Locate the cell with the specified text and output its (x, y) center coordinate. 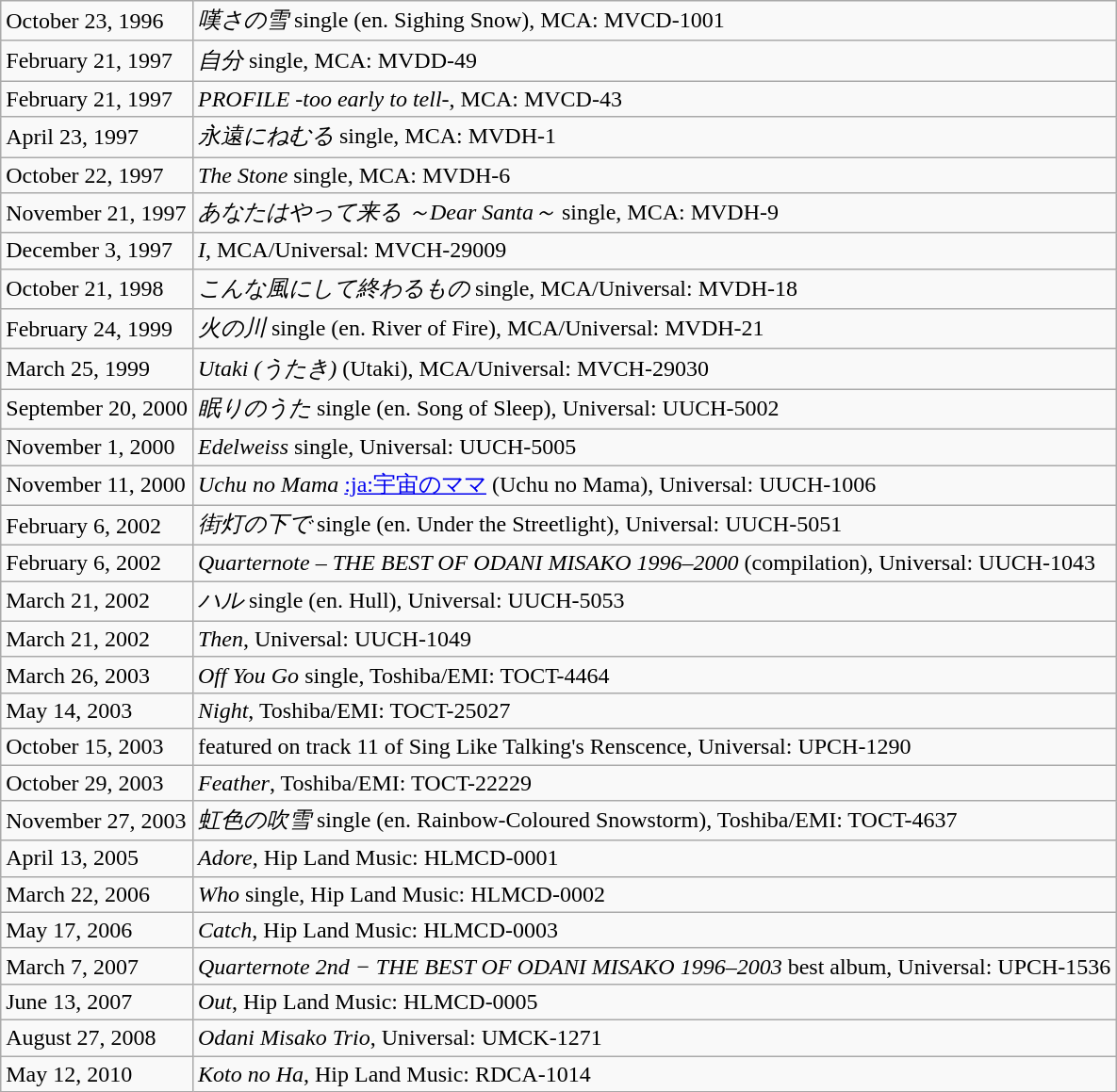
Off You Go single, Toshiba/EMI: TOCT-4464 (654, 675)
あなたはやって来る ～Dear Santa～ single, MCA: MVDH-9 (654, 213)
Edelweiss single, Universal: UUCH-5005 (654, 447)
Adore, Hip Land Music: HLMCD-0001 (654, 858)
ハル single (en. Hull), Universal: UUCH-5053 (654, 601)
April 23, 1997 (97, 138)
October 23, 1996 (97, 21)
Quarternote – THE BEST OF ODANI MISAKO 1996–2000 (compilation), Universal: UUCH-1043 (654, 563)
嘆さの雪 single (en. Sighing Snow), MCA: MVCD-1001 (654, 21)
PROFILE -too early to tell-, MCA: MVCD-43 (654, 99)
眠りのうた single (en. Song of Sleep), Universal: UUCH-5002 (654, 409)
October 15, 2003 (97, 746)
Night, Toshiba/EMI: TOCT-25027 (654, 710)
街灯の下で single (en. Under the Streetlight), Universal: UUCH-5051 (654, 526)
featured on track 11 of Sing Like Talking's Renscence, Universal: UPCH-1290 (654, 746)
September 20, 2000 (97, 409)
February 24, 1999 (97, 330)
December 3, 1997 (97, 251)
November 27, 2003 (97, 822)
June 13, 2007 (97, 1002)
Odani Misako Trio, Universal: UMCK-1271 (654, 1037)
Catch, Hip Land Music: HLMCD-0003 (654, 930)
Who single, Hip Land Music: HLMCD-0002 (654, 894)
November 1, 2000 (97, 447)
May 17, 2006 (97, 930)
Out, Hip Land Music: HLMCD-0005 (654, 1002)
自分 single, MCA: MVDD-49 (654, 60)
March 25, 1999 (97, 369)
October 22, 1997 (97, 174)
March 22, 2006 (97, 894)
May 12, 2010 (97, 1073)
永遠にねむる single, MCA: MVDH-1 (654, 138)
Uchu no Mama :ja:宇宙のママ (Uchu no Mama), Universal: UUCH-1006 (654, 486)
Koto no Ha, Hip Land Music: RDCA-1014 (654, 1073)
March 7, 2007 (97, 966)
August 27, 2008 (97, 1037)
Then, Universal: UUCH-1049 (654, 639)
May 14, 2003 (97, 710)
April 13, 2005 (97, 858)
虹色の吹雪 single (en. Rainbow-Coloured Snowstorm), Toshiba/EMI: TOCT-4637 (654, 822)
October 21, 1998 (97, 288)
November 21, 1997 (97, 213)
火の川 single (en. River of Fire), MCA/Universal: MVDH-21 (654, 330)
March 26, 2003 (97, 675)
Utaki (うたき) (Utaki), MCA/Universal: MVCH-29030 (654, 369)
Quarternote 2nd − THE BEST OF ODANI MISAKO 1996–2003 best album, Universal: UPCH-1536 (654, 966)
October 29, 2003 (97, 783)
I, MCA/Universal: MVCH-29009 (654, 251)
November 11, 2000 (97, 486)
Feather, Toshiba/EMI: TOCT-22229 (654, 783)
こんな風にして終わるもの single, MCA/Universal: MVDH-18 (654, 288)
The Stone single, MCA: MVDH-6 (654, 174)
